Scan for the cell matching the given text and deliver its (X, Y) coordinate at center. 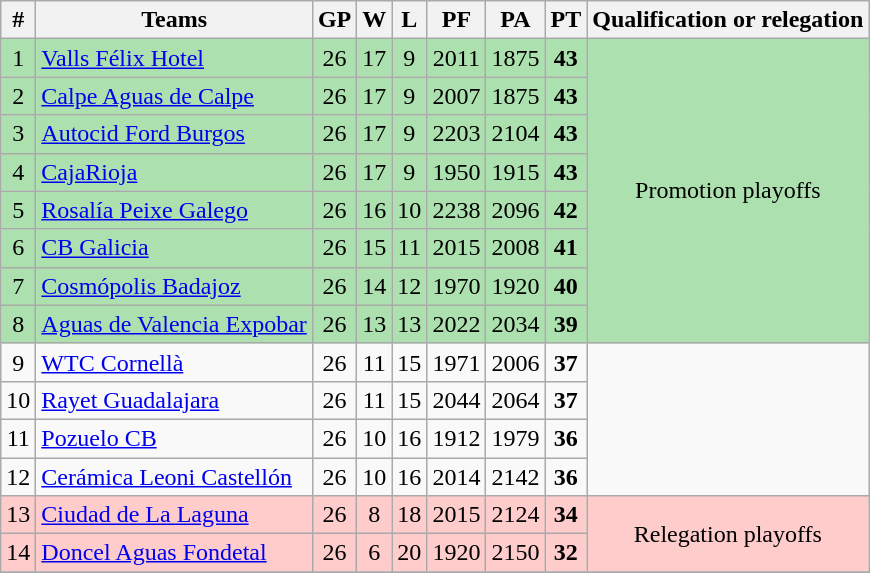
5 (18, 210)
2022 (456, 324)
L (410, 20)
2104 (516, 134)
1 (18, 58)
7 (18, 286)
1971 (456, 362)
CB Galicia (174, 248)
Qualification or relegation (728, 20)
2150 (516, 553)
Ciudad de La Laguna (174, 515)
2014 (456, 477)
40 (566, 286)
2096 (516, 210)
1979 (516, 438)
WTC Cornellà (174, 362)
2142 (516, 477)
2034 (516, 324)
Rosalía Peixe Galego (174, 210)
32 (566, 553)
4 (18, 172)
PT (566, 20)
2007 (456, 96)
PF (456, 20)
Pozuelo CB (174, 438)
1970 (456, 286)
2011 (456, 58)
42 (566, 210)
# (18, 20)
GP (334, 20)
Teams (174, 20)
Rayet Guadalajara (174, 400)
Calpe Aguas de Calpe (174, 96)
18 (410, 515)
Relegation playoffs (728, 534)
2064 (516, 400)
2238 (456, 210)
1912 (456, 438)
2006 (516, 362)
1915 (516, 172)
Autocid Ford Burgos (174, 134)
Aguas de Valencia Expobar (174, 324)
2 (18, 96)
34 (566, 515)
1950 (456, 172)
39 (566, 324)
2044 (456, 400)
Cosmópolis Badajoz (174, 286)
2008 (516, 248)
2203 (456, 134)
Promotion playoffs (728, 191)
Valls Félix Hotel (174, 58)
PA (516, 20)
2124 (516, 515)
W (374, 20)
41 (566, 248)
3 (18, 134)
Doncel Aguas Fondetal (174, 553)
20 (410, 553)
Cerámica Leoni Castellón (174, 477)
CajaRioja (174, 172)
